Capture the cell that displays the provided text and extract its (x, y) central coordinate. 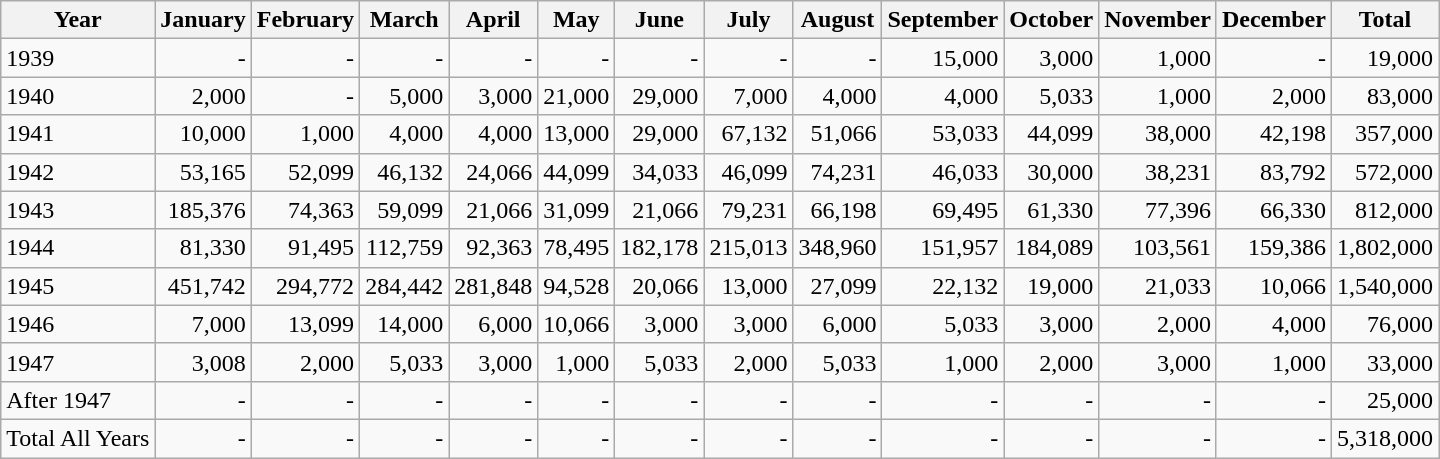
1946 (78, 324)
215,013 (748, 248)
15,000 (943, 58)
After 1947 (78, 400)
46,033 (943, 172)
451,742 (203, 286)
92,363 (494, 248)
67,132 (748, 134)
10,000 (203, 134)
46,132 (404, 172)
38,231 (1158, 172)
31,099 (576, 210)
22,132 (943, 286)
30,000 (1052, 172)
83,000 (1384, 96)
1943 (78, 210)
1939 (78, 58)
76,000 (1384, 324)
357,000 (1384, 134)
59,099 (404, 210)
66,330 (1274, 210)
112,759 (404, 248)
21,033 (1158, 286)
69,495 (943, 210)
79,231 (748, 210)
51,066 (838, 134)
74,231 (838, 172)
1942 (78, 172)
April (494, 20)
October (1052, 20)
June (660, 20)
3,008 (203, 362)
61,330 (1052, 210)
March (404, 20)
Total All Years (78, 438)
November (1158, 20)
52,099 (305, 172)
348,960 (838, 248)
July (748, 20)
December (1274, 20)
25,000 (1384, 400)
81,330 (203, 248)
94,528 (576, 286)
42,198 (1274, 134)
24,066 (494, 172)
1945 (78, 286)
185,376 (203, 210)
13,099 (305, 324)
February (305, 20)
Year (78, 20)
September (943, 20)
1944 (78, 248)
1,802,000 (1384, 248)
151,957 (943, 248)
184,089 (1052, 248)
34,033 (660, 172)
53,033 (943, 134)
1940 (78, 96)
33,000 (1384, 362)
74,363 (305, 210)
1941 (78, 134)
78,495 (576, 248)
1947 (78, 362)
572,000 (1384, 172)
182,178 (660, 248)
46,099 (748, 172)
27,099 (838, 286)
53,165 (203, 172)
159,386 (1274, 248)
20,066 (660, 286)
21,000 (576, 96)
May (576, 20)
August (838, 20)
294,772 (305, 286)
77,396 (1158, 210)
Total (1384, 20)
5,318,000 (1384, 438)
83,792 (1274, 172)
103,561 (1158, 248)
January (203, 20)
5,000 (404, 96)
812,000 (1384, 210)
1,540,000 (1384, 286)
38,000 (1158, 134)
281,848 (494, 286)
14,000 (404, 324)
284,442 (404, 286)
91,495 (305, 248)
66,198 (838, 210)
